From the cell containing the given text, extract its center point as (x, y) coordinate. 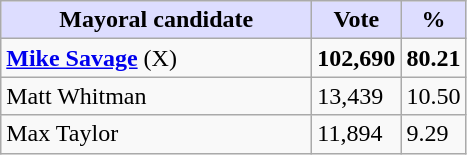
80.21 (434, 58)
Mike Savage (X) (156, 58)
9.29 (434, 134)
11,894 (356, 134)
Mayoral candidate (156, 20)
Vote (356, 20)
13,439 (356, 96)
10.50 (434, 96)
% (434, 20)
Max Taylor (156, 134)
102,690 (356, 58)
Matt Whitman (156, 96)
